Pinpoint the cell where the given text exists, returning its (X, Y) midpoint coordinate. 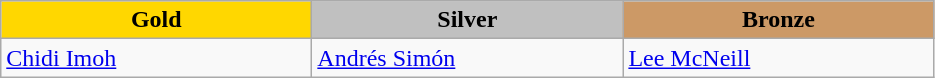
Silver (468, 20)
Bronze (778, 20)
Lee McNeill (778, 58)
Andrés Simón (468, 58)
Chidi Imoh (156, 58)
Gold (156, 20)
